Return (X, Y) of the center of cell containing provided text 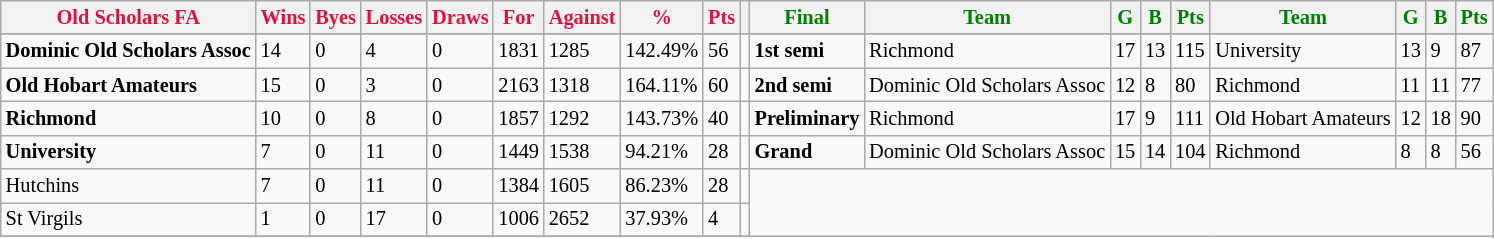
Against (582, 17)
1538 (582, 152)
1292 (582, 118)
142.49% (662, 51)
St Virgils (128, 219)
10 (284, 118)
86.23% (662, 186)
2163 (518, 85)
1831 (518, 51)
Final (808, 17)
3 (394, 85)
40 (722, 118)
164.11% (662, 85)
Draws (460, 17)
104 (1190, 152)
37.93% (662, 219)
1318 (582, 85)
2652 (582, 219)
1605 (582, 186)
87 (1474, 51)
1 (284, 219)
% (662, 17)
For (518, 17)
1449 (518, 152)
Byes (335, 17)
111 (1190, 118)
2nd semi (808, 85)
Preliminary (808, 118)
Losses (394, 17)
1285 (582, 51)
18 (1441, 118)
90 (1474, 118)
1857 (518, 118)
77 (1474, 85)
60 (722, 85)
Hutchins (128, 186)
Old Scholars FA (128, 17)
143.73% (662, 118)
1006 (518, 219)
94.21% (662, 152)
115 (1190, 51)
Grand (808, 152)
Wins (284, 17)
1st semi (808, 51)
1384 (518, 186)
80 (1190, 85)
